Determine the (x, y) coordinate at the center of the cell enclosing the given text.  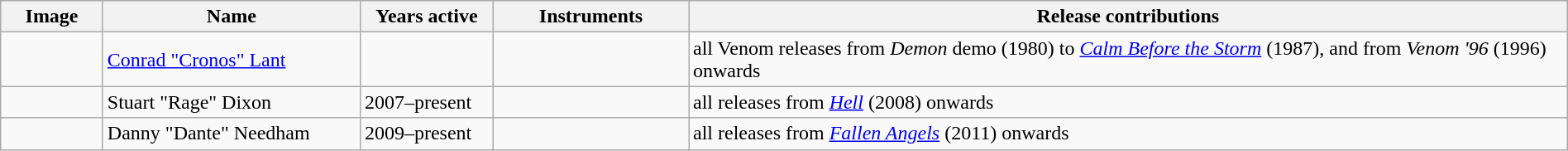
Release contributions (1128, 17)
2007–present (427, 102)
Years active (427, 17)
all releases from Hell (2008) onwards (1128, 102)
Stuart "Rage" Dixon (232, 102)
all Venom releases from Demon demo (1980) to Calm Before the Storm (1987), and from Venom '96 (1996) onwards (1128, 60)
Danny "Dante" Needham (232, 134)
all releases from Fallen Angels (2011) onwards (1128, 134)
Name (232, 17)
Conrad "Cronos" Lant (232, 60)
2009–present (427, 134)
Instruments (590, 17)
Image (52, 17)
